Provide the (x, y) coordinate of the cell's center where the given text is located.  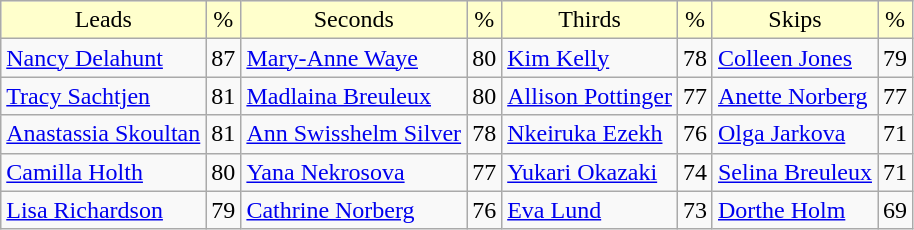
Dorthe Holm (794, 210)
Nkeiruka Ezekh (590, 134)
74 (694, 172)
73 (694, 210)
87 (224, 58)
Anastassia Skoultan (104, 134)
Seconds (354, 20)
Kim Kelly (590, 58)
Colleen Jones (794, 58)
Lisa Richardson (104, 210)
Tracy Sachtjen (104, 96)
Mary-Anne Waye (354, 58)
Allison Pottinger (590, 96)
Nancy Delahunt (104, 58)
69 (896, 210)
Camilla Holth (104, 172)
Yukari Okazaki (590, 172)
Leads (104, 20)
Thirds (590, 20)
Madlaina Breuleux (354, 96)
Selina Breuleux (794, 172)
Ann Swisshelm Silver (354, 134)
Eva Lund (590, 210)
Olga Jarkova (794, 134)
Cathrine Norberg (354, 210)
Yana Nekrosova (354, 172)
Anette Norberg (794, 96)
Skips (794, 20)
